Determine the [x, y] coordinate at the center of the cell enclosing the given text.  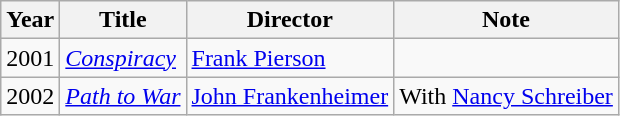
Frank Pierson [290, 58]
Note [506, 20]
2002 [30, 96]
John Frankenheimer [290, 96]
2001 [30, 58]
With Nancy Schreiber [506, 96]
Director [290, 20]
Title [123, 20]
Year [30, 20]
Path to War [123, 96]
Conspiracy [123, 58]
